Locate the cell with the specified text and output its (x, y) center coordinate. 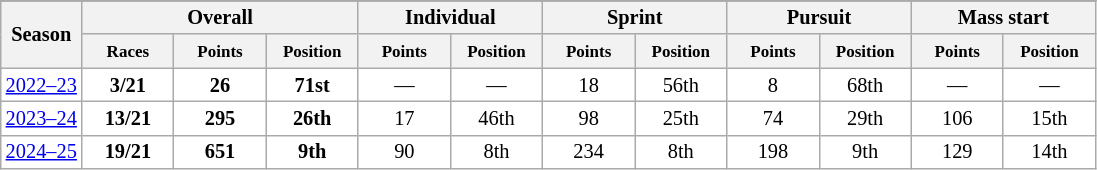
68th (865, 85)
17 (404, 118)
Individual (450, 17)
Pursuit (819, 17)
Season (42, 34)
3/21 (128, 85)
19/21 (128, 152)
Overall (220, 17)
Mass start (1003, 17)
651 (220, 152)
25th (681, 118)
295 (220, 118)
Races (128, 51)
198 (773, 152)
2024–25 (42, 152)
8 (773, 85)
15th (1049, 118)
14th (1049, 152)
26th (312, 118)
2023–24 (42, 118)
26 (220, 85)
29th (865, 118)
56th (681, 85)
234 (589, 152)
129 (957, 152)
74 (773, 118)
18 (589, 85)
90 (404, 152)
46th (496, 118)
98 (589, 118)
71st (312, 85)
Sprint (635, 17)
106 (957, 118)
2022–23 (42, 85)
13/21 (128, 118)
